Return the (x, y) coordinate for the center point of the cell that contains the specified text.  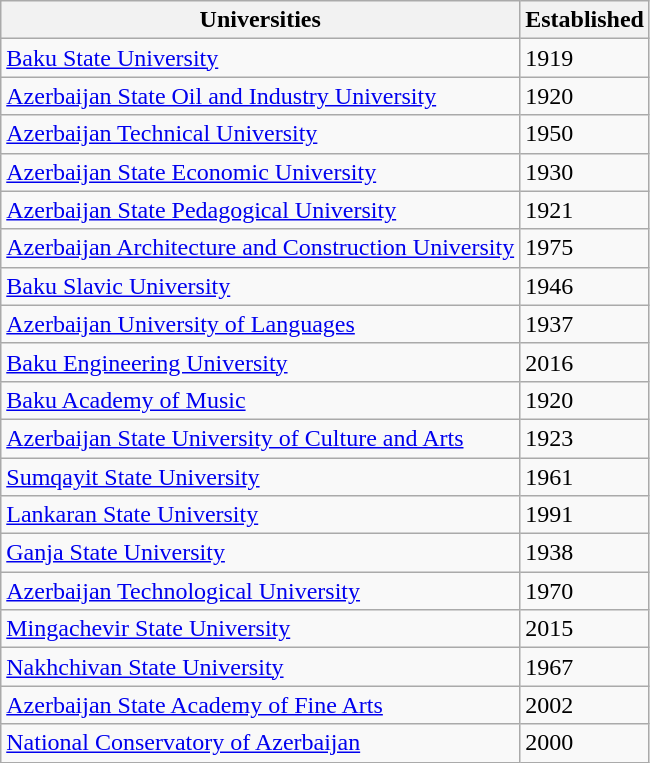
Azerbaijan State Oil and Industry University (260, 96)
1975 (585, 248)
1930 (585, 172)
Universities (260, 20)
Baku Engineering University (260, 362)
1961 (585, 477)
2016 (585, 362)
Established (585, 20)
2015 (585, 629)
Lankaran State University (260, 515)
Baku State University (260, 58)
Nakhchivan State University (260, 667)
Mingachevir State University (260, 629)
1946 (585, 286)
Azerbaijan State Economic University (260, 172)
Azerbaijan Technical University (260, 134)
2002 (585, 705)
1937 (585, 324)
Azerbaijan Architecture and Construction University (260, 248)
Azerbaijan Technological University (260, 591)
1967 (585, 667)
Ganja State University (260, 553)
1938 (585, 553)
Azerbaijan University of Languages (260, 324)
1991 (585, 515)
2000 (585, 743)
Baku Academy of Music (260, 400)
1970 (585, 591)
Baku Slavic University (260, 286)
National Conservatory of Azerbaijan (260, 743)
1950 (585, 134)
Azerbaijan State University of Culture and Arts (260, 438)
1921 (585, 210)
Sumqayit State University (260, 477)
Azerbaijan State Pedagogical University (260, 210)
Azerbaijan State Academy of Fine Arts (260, 705)
1923 (585, 438)
1919 (585, 58)
